Return [X, Y] of the center of cell containing provided text 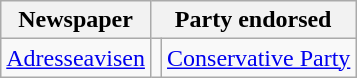
Party endorsed [252, 20]
Adresseavisen [76, 58]
Conservative Party [259, 58]
Newspaper [76, 20]
